Extract the (x, y) coordinate from the center of the cell holding the provided text.  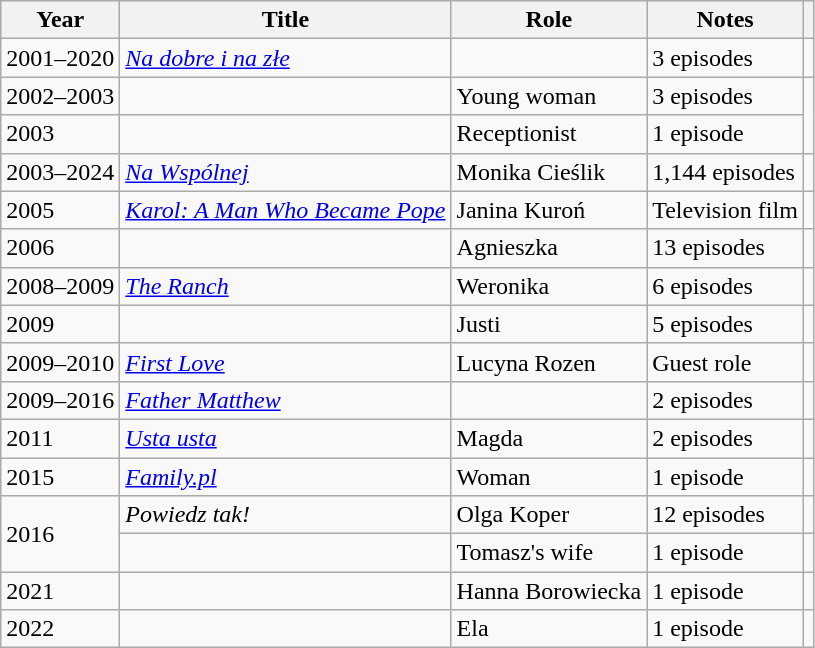
Notes (726, 20)
Usta usta (286, 438)
Father Matthew (286, 400)
5 episodes (726, 324)
2002–2003 (60, 96)
Magda (549, 438)
Woman (549, 477)
2005 (60, 210)
Young woman (549, 96)
Weronika (549, 286)
Year (60, 20)
Tomasz's wife (549, 553)
2021 (60, 591)
2001–2020 (60, 58)
Powiedz tak! (286, 515)
Title (286, 20)
Receptionist (549, 134)
First Love (286, 362)
2009–2016 (60, 400)
Na Wspólnej (286, 172)
12 episodes (726, 515)
1,144 episodes (726, 172)
Hanna Borowiecka (549, 591)
Television film (726, 210)
13 episodes (726, 248)
2022 (60, 629)
Guest role (726, 362)
Agnieszka (549, 248)
Ela (549, 629)
2009–2010 (60, 362)
2015 (60, 477)
2003–2024 (60, 172)
2009 (60, 324)
The Ranch (286, 286)
Monika Cieślik (549, 172)
Lucyna Rozen (549, 362)
2016 (60, 534)
2008–2009 (60, 286)
Olga Koper (549, 515)
Role (549, 20)
Karol: A Man Who Became Pope (286, 210)
Justi (549, 324)
Family.pl (286, 477)
6 episodes (726, 286)
Janina Kuroń (549, 210)
Na dobre i na złe (286, 58)
2011 (60, 438)
2006 (60, 248)
2003 (60, 134)
